Determine the [x, y] coordinate at the center of the cell enclosing the given text.  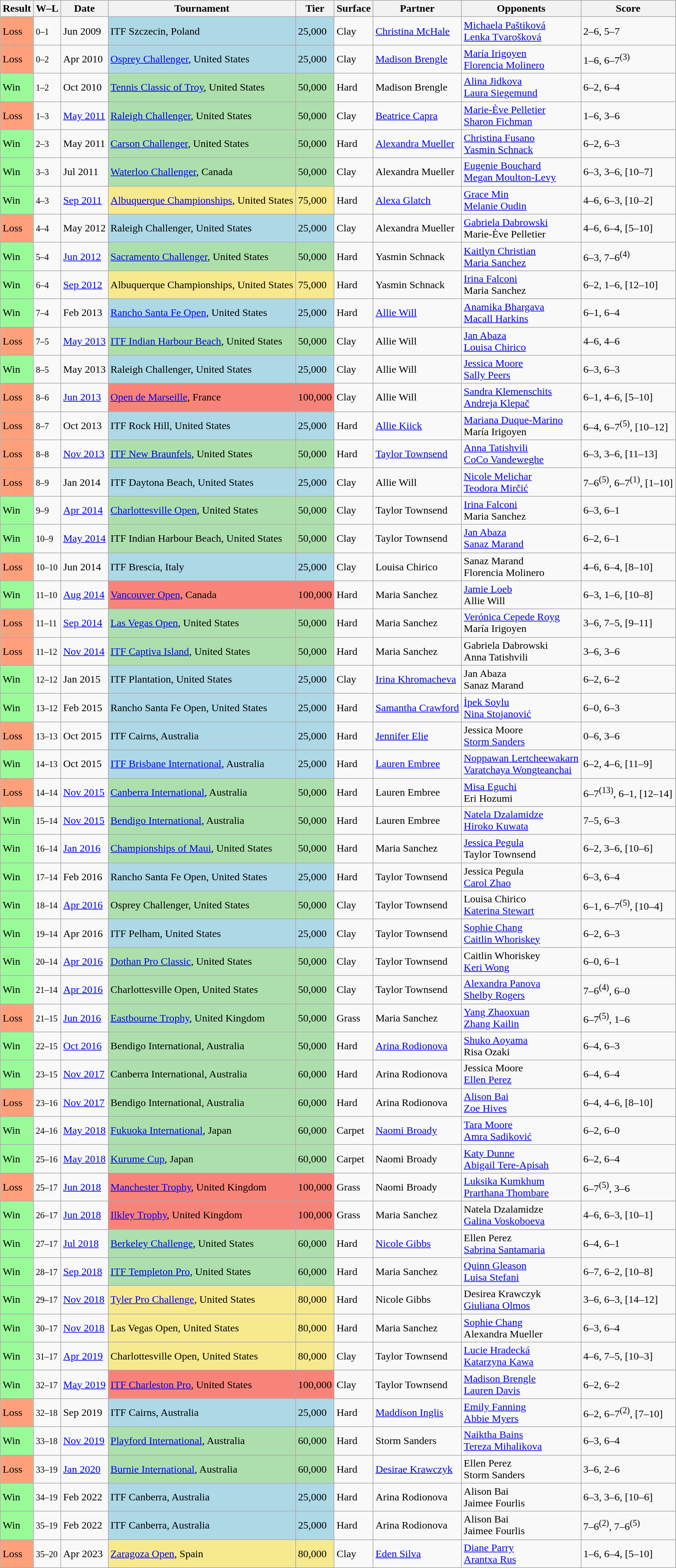
6–7, 6–2, [10–8] [628, 1272]
ITF Templeton Pro, United States [202, 1272]
Result [17, 9]
17–14 [47, 877]
Madison Brengle Lauren Davis [521, 1384]
9–9 [47, 511]
Sandra Klemenschits Andreja Klepač [521, 398]
Vancouver Open, Canada [202, 595]
Carson Challenger, United States [202, 144]
1–2 [47, 88]
Tournament [202, 9]
16–14 [47, 849]
7–6(2), 7–6(5) [628, 1526]
8–9 [47, 482]
25–16 [47, 1159]
27–17 [47, 1243]
Manchester Trophy, United Kingdom [202, 1187]
7–6(4), 6–0 [628, 990]
Jessica Pegula Taylor Townsend [521, 849]
Ilkley Trophy, United Kingdom [202, 1215]
6–7(5), 3–6 [628, 1187]
Jan 2020 [84, 1469]
Sacramento Challenger, United States [202, 257]
2–3 [47, 144]
13–12 [47, 707]
24–16 [47, 1130]
Gabriela Dabrowski Anna Tatishvili [521, 651]
Nov 2013 [84, 454]
Kaitlyn Christian Maria Sanchez [521, 257]
Beatrice Capra [417, 115]
23–15 [47, 1074]
Partner [417, 9]
4–3 [47, 200]
Sep 2019 [84, 1413]
6–3, 3–6, [10–7] [628, 172]
Zaragoza Open, Spain [202, 1553]
Fukuoka International, Japan [202, 1130]
Jessica Moore Storm Sanders [521, 736]
4–6, 7–5, [10–3] [628, 1357]
6–4, 6–7(5), [10–12] [628, 426]
6–1, 6–4 [628, 313]
Luksika Kumkhum Prarthana Thombare [521, 1187]
4–6, 6–4, [5–10] [628, 228]
Jessica Pegula Carol Zhao [521, 877]
Jul 2018 [84, 1243]
Anamika Bhargava Macall Harkins [521, 313]
12–12 [47, 680]
Waterloo Challenger, Canada [202, 172]
Noppawan Lertcheewakarn Varatchaya Wongteanchai [521, 764]
Jan Abaza Louisa Chirico [521, 341]
Yang Zhaoxuan Zhang Kailin [521, 1018]
Tyler Pro Challenge, United States [202, 1300]
Playford International, Australia [202, 1441]
Sophie Chang Caitlin Whoriskey [521, 934]
4–6, 6–3, [10–2] [628, 200]
ITF Brisbane International, Australia [202, 764]
3–6, 7–5, [9–11] [628, 623]
Shuko Aoyama Risa Ozaki [521, 1046]
Tennis Classic of Troy, United States [202, 88]
ITF Szczecin, Poland [202, 31]
Naiktha Bains Tereza Mihalikova [521, 1441]
32–17 [47, 1384]
7–5 [47, 341]
21–15 [47, 1018]
Apr 2019 [84, 1357]
Dothan Pro Classic, United States [202, 961]
6–3, 3–6, [11–13] [628, 454]
Kurume Cup, Japan [202, 1159]
Sophie Chang Alexandra Mueller [521, 1328]
Natela Dzalamidze Hiroko Kuwata [521, 821]
8–6 [47, 398]
Christina McHale [417, 31]
Berkeley Challenge, United States [202, 1243]
Feb 2013 [84, 313]
6–4, 6–3 [628, 1046]
Maddison Inglis [417, 1413]
May 2014 [84, 538]
Caitlin Whoriskey Keri Wong [521, 961]
1–6, 6–4, [5–10] [628, 1553]
Christina Fusano Yasmin Schnack [521, 144]
Samantha Crawford [417, 707]
ITF Daytona Beach, United States [202, 482]
6–2, 3–6, [10–6] [628, 849]
10–10 [47, 567]
Allie Kiick [417, 426]
3–6, 2–6 [628, 1469]
Natela Dzalamidze Galina Voskoboeva [521, 1215]
Eugenie Bouchard Megan Moulton-Levy [521, 172]
Ellen Perez Sabrina Santamaria [521, 1243]
Championships of Maui, United States [202, 849]
6–7(5), 1–6 [628, 1018]
0–1 [47, 31]
31–17 [47, 1357]
18–14 [47, 905]
3–6, 3–6 [628, 651]
ITF Rock Hill, United States [202, 426]
1–6, 3–6 [628, 115]
Nov 2019 [84, 1441]
3–6, 6–3, [14–12] [628, 1300]
Alison Bai Zoe Hives [521, 1103]
11–10 [47, 595]
Louisa Chirico Katerina Stewart [521, 905]
Ellen Perez Storm Sanders [521, 1469]
0–6, 3–6 [628, 736]
Feb 2016 [84, 877]
Gabriela Dabrowski Marie-Ève Pelletier [521, 228]
Jun 2013 [84, 398]
Mariana Duque-Marino María Irigoyen [521, 426]
Aug 2014 [84, 595]
Sep 2011 [84, 200]
6–1, 4–6, [5–10] [628, 398]
6–4, 4–6, [8–10] [628, 1103]
28–17 [47, 1272]
Jan 2015 [84, 680]
34–19 [47, 1497]
Open de Marseille, France [202, 398]
Grace Min Melanie Oudin [521, 200]
Jun 2016 [84, 1018]
Irina Khromacheva [417, 680]
20–14 [47, 961]
Nov 2014 [84, 651]
Oct 2010 [84, 88]
Nicole Melichar Teodora Mirčić [521, 482]
Storm Sanders [417, 1441]
6–4, 6–1 [628, 1243]
2–6, 5–7 [628, 31]
Jun 2009 [84, 31]
1–6, 6–7(3) [628, 59]
Burnie International, Australia [202, 1469]
8–8 [47, 454]
ITF Brescia, Italy [202, 567]
14–14 [47, 792]
Alina Jidkova Laura Siegemund [521, 88]
19–14 [47, 934]
5–4 [47, 257]
Verónica Cepede Royg María Irigoyen [521, 623]
May 2012 [84, 228]
11–11 [47, 623]
11–12 [47, 651]
22–15 [47, 1046]
35–20 [47, 1553]
Score [628, 9]
Eastbourne Trophy, United Kingdom [202, 1018]
Quinn Gleason Luisa Stefani [521, 1272]
35–19 [47, 1526]
26–17 [47, 1215]
6–4, 6–4 [628, 1074]
Desirae Krawczyk [417, 1469]
Desirea Krawczyk Giuliana Olmos [521, 1300]
Misa Eguchi Eri Hozumi [521, 792]
14–13 [47, 764]
Jan 2014 [84, 482]
May 2019 [84, 1384]
Jan 2016 [84, 849]
3–3 [47, 172]
Anna Tatishvili CoCo Vandeweghe [521, 454]
4–6, 6–4, [8–10] [628, 567]
7–6(5), 6–7(1), [1–10] [628, 482]
6–3, 7–6(4) [628, 257]
23–16 [47, 1103]
25–17 [47, 1187]
Jun 2012 [84, 257]
13–13 [47, 736]
4–6, 4–6 [628, 341]
33–18 [47, 1441]
7–4 [47, 313]
6–4 [47, 284]
W–L [47, 9]
15–14 [47, 821]
Tier [315, 9]
6–3, 6–3 [628, 369]
Diane Parry Arantxa Rus [521, 1553]
6–2, 6–0 [628, 1130]
29–17 [47, 1300]
Opponents [521, 9]
33–19 [47, 1469]
10–9 [47, 538]
6–7(13), 6–1, [12–14] [628, 792]
Sep 2012 [84, 284]
6–1, 6–7(5), [10–4] [628, 905]
0–2 [47, 59]
Oct 2016 [84, 1046]
Louisa Chirico [417, 567]
4–6, 6–3, [10–1] [628, 1215]
Katy Dunne Abigail Tere-Apisah [521, 1159]
Apr 2023 [84, 1553]
Michaela Paštiková Lenka Tvarošková [521, 31]
Alexandra Panova Shelby Rogers [521, 990]
Date [84, 9]
Eden Silva [417, 1553]
6–0, 6–1 [628, 961]
Apr 2010 [84, 59]
4–4 [47, 228]
Marie-Ève Pelletier Sharon Fichman [521, 115]
İpek Soylu Nina Stojanović [521, 707]
Alexa Glatch [417, 200]
María Irigoyen Florencia Molinero [521, 59]
6–3, 1–6, [10–8] [628, 595]
6–0, 6–3 [628, 707]
Sep 2014 [84, 623]
Jul 2011 [84, 172]
ITF Pelham, United States [202, 934]
30–17 [47, 1328]
Oct 2013 [84, 426]
ITF Captiva Island, United States [202, 651]
Feb 2015 [84, 707]
8–7 [47, 426]
Jessica Moore Sally Peers [521, 369]
Sep 2018 [84, 1272]
Jamie Loeb Allie Will [521, 595]
Sanaz Marand Florencia Molinero [521, 567]
6–3, 3–6, [10–6] [628, 1497]
Apr 2014 [84, 511]
Jun 2014 [84, 567]
6–2, 6–7(2), [7–10] [628, 1413]
Jessica Moore Ellen Perez [521, 1074]
7–5, 6–3 [628, 821]
6–3, 6–1 [628, 511]
Jennifer Elie [417, 736]
32–18 [47, 1413]
6–2, 4–6, [11–9] [628, 764]
21–14 [47, 990]
Surface [354, 9]
ITF Charleston Pro, United States [202, 1384]
Emily Fanning Abbie Myers [521, 1413]
ITF Plantation, United States [202, 680]
1–3 [47, 115]
Tara Moore Amra Sadiković [521, 1130]
6–2, 1–6, [12–10] [628, 284]
Lucie Hradecká Katarzyna Kawa [521, 1357]
ITF New Braunfels, United States [202, 454]
6–2, 6–1 [628, 538]
8–5 [47, 369]
